Pinpoint the cell where the given text exists, returning its (x, y) midpoint coordinate. 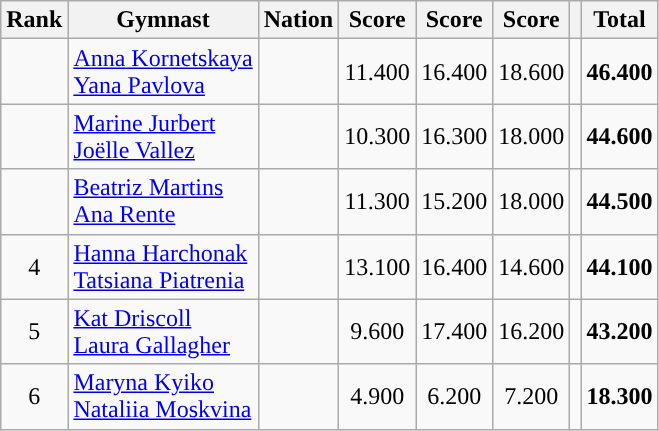
44.500 (620, 202)
Kat DriscollLaura Gallagher (163, 332)
43.200 (620, 332)
Anna KornetskayaYana Pavlova (163, 72)
16.300 (454, 136)
18.600 (532, 72)
6 (34, 396)
Maryna KyikoNataliia Moskvina (163, 396)
Gymnast (163, 20)
5 (34, 332)
Marine JurbertJoëlle Vallez (163, 136)
17.400 (454, 332)
Hanna HarchonakTatsiana Piatrenia (163, 266)
10.300 (378, 136)
14.600 (532, 266)
4.900 (378, 396)
Beatriz MartinsAna Rente (163, 202)
13.100 (378, 266)
16.200 (532, 332)
4 (34, 266)
11.300 (378, 202)
6.200 (454, 396)
Rank (34, 20)
Total (620, 20)
44.600 (620, 136)
11.400 (378, 72)
18.300 (620, 396)
15.200 (454, 202)
44.100 (620, 266)
7.200 (532, 396)
9.600 (378, 332)
Nation (298, 20)
46.400 (620, 72)
